Output the [x, y] coordinate of the center of the cell containing the given text.  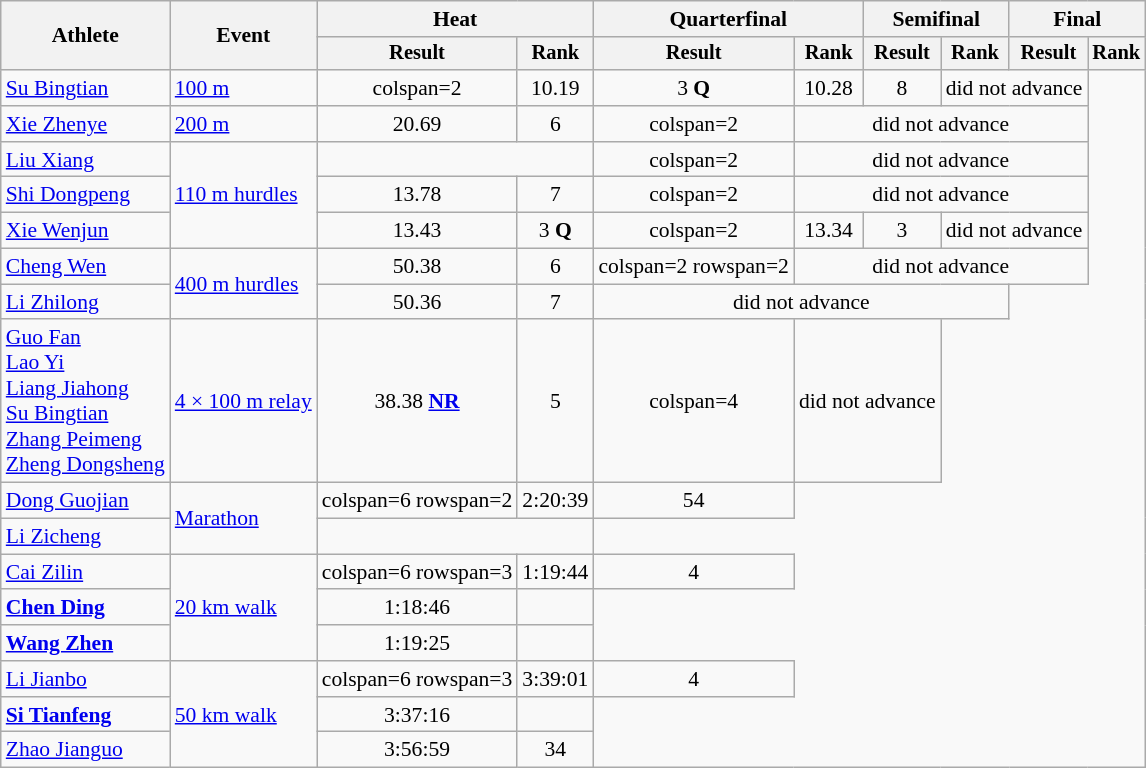
Xie Zhenye [86, 124]
Marathon [244, 518]
50.38 [418, 267]
13.78 [418, 195]
Xie Wenjun [86, 231]
10.19 [555, 88]
Li Jianbo [86, 679]
Final [1077, 19]
colspan=4 [694, 402]
1:19:25 [418, 643]
Cai Zilin [86, 572]
Zhao Jianguo [86, 750]
Liu Xiang [86, 160]
1:19:44 [555, 572]
colspan=6 rowspan=2 [418, 501]
Li Zhilong [86, 302]
13.34 [828, 231]
Heat [456, 19]
4 × 100 m relay [244, 402]
38.38 NR [418, 402]
Li Zicheng [86, 537]
Dong Guojian [86, 501]
1:18:46 [418, 608]
54 [694, 501]
20 km walk [244, 608]
10.28 [828, 88]
5 [555, 402]
110 m hurdles [244, 196]
100 m [244, 88]
2:20:39 [555, 501]
Cheng Wen [86, 267]
Si Tianfeng [86, 715]
400 m hurdles [244, 284]
Semifinal [936, 19]
34 [555, 750]
3 [902, 231]
Event [244, 36]
Quarterfinal [728, 19]
3:37:16 [418, 715]
Su Bingtian [86, 88]
3:56:59 [418, 750]
Wang Zhen [86, 643]
Chen Ding [86, 608]
50 km walk [244, 714]
3:39:01 [555, 679]
200 m [244, 124]
8 [902, 88]
colspan=2 rowspan=2 [694, 267]
Guo FanLao YiLiang JiahongSu BingtianZhang PeimengZheng Dongsheng [86, 402]
13.43 [418, 231]
50.36 [418, 302]
Shi Dongpeng [86, 195]
20.69 [418, 124]
Athlete [86, 36]
